Provide the (X, Y) coordinate of the cell's center where the given text is located.  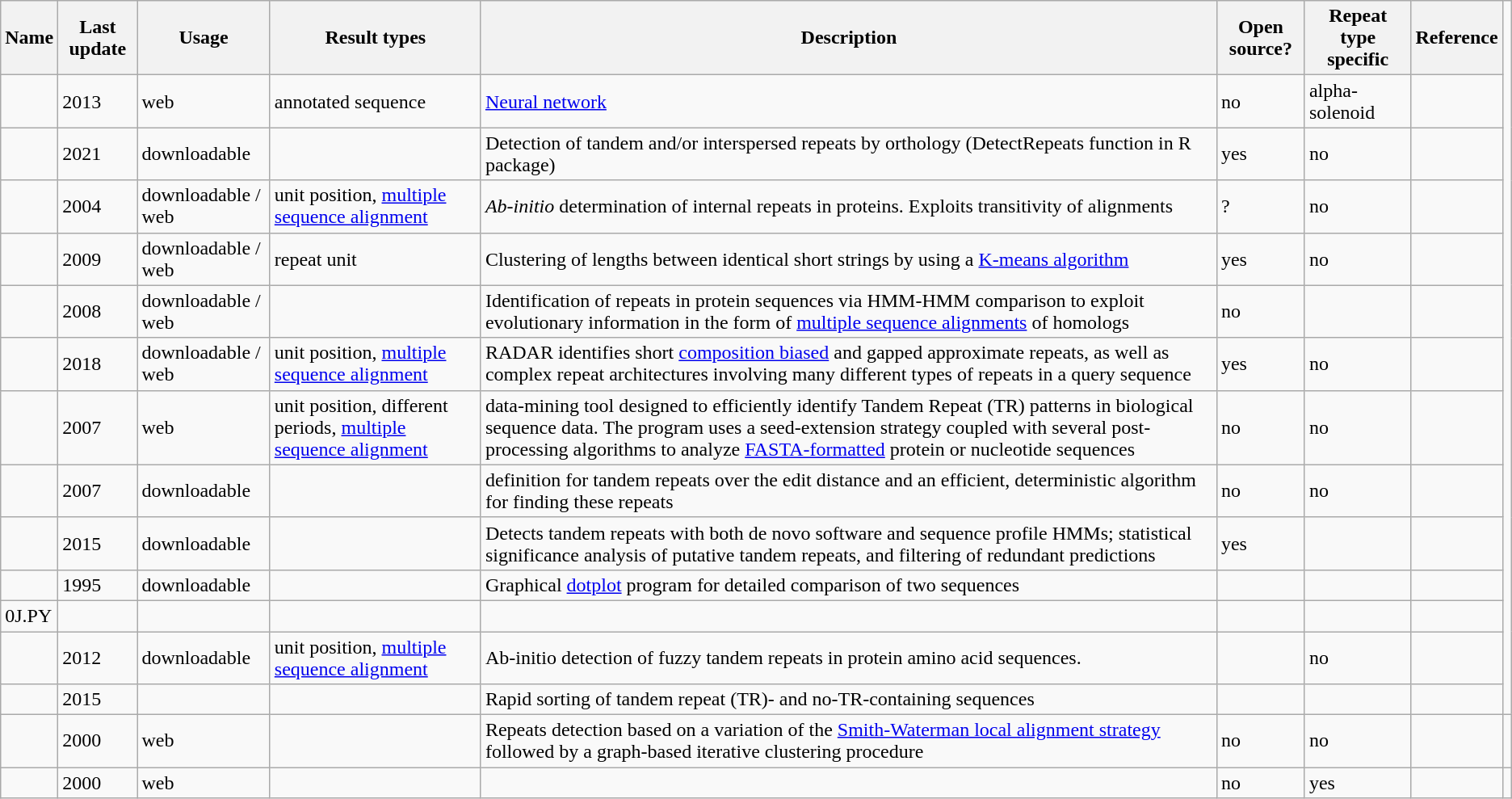
alpha-solenoid (1357, 102)
Repeat type specific (1357, 38)
Repeats detection based on a variation of the Smith-Waterman local alignment strategy followed by a graph-based iterative clustering procedure (848, 742)
2013 (98, 102)
2021 (98, 153)
repeat unit (375, 259)
2018 (98, 364)
Description (848, 38)
Reference (1457, 38)
Clustering of lengths between identical short strings by using a K-means algorithm (848, 259)
Name (29, 38)
? (1260, 207)
Last update (98, 38)
0J.PY (29, 616)
2012 (98, 658)
Rapid sorting of tandem repeat (TR)- and no-TR-containing sequences (848, 700)
Ab-initio detection of fuzzy tandem repeats in protein amino acid sequences. (848, 658)
Open source? (1260, 38)
Ab-initio determination of internal repeats in proteins. Exploits transitivity of alignments (848, 207)
definition for tandem repeats over the edit distance and an efficient, deterministic algorithm for finding these repeats (848, 491)
Usage (204, 38)
2009 (98, 259)
Detection of tandem and/or interspersed repeats by orthology (DetectRepeats function in R package) (848, 153)
Graphical dotplot program for detailed comparison of two sequences (848, 585)
Neural network (848, 102)
Result types (375, 38)
annotated sequence (375, 102)
unit position, different periods, multiple sequence alignment (375, 427)
1995 (98, 585)
2004 (98, 207)
2008 (98, 312)
